For the text-containing cell, return its midpoint in [x, y] coordinate format. 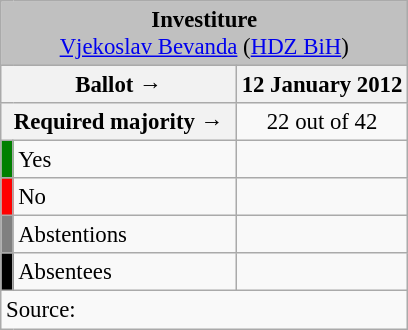
Investiture Vjekoslav Bevanda (HDZ BiH) [204, 34]
Required majority → [119, 122]
No [125, 197]
Yes [125, 160]
Absentees [125, 273]
Source: [204, 310]
12 January 2012 [322, 85]
Ballot → [119, 85]
22 out of 42 [322, 122]
Abstentions [125, 235]
